Return the [x, y] coordinate for the center point of the cell that contains the specified text.  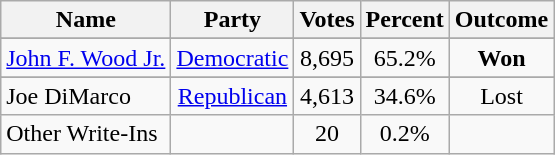
20 [327, 134]
Percent [404, 20]
4,613 [327, 96]
Lost [501, 96]
8,695 [327, 58]
Republican [232, 96]
Democratic [232, 58]
Party [232, 20]
Joe DiMarco [86, 96]
Other Write-Ins [86, 134]
0.2% [404, 134]
Won [501, 58]
Outcome [501, 20]
Name [86, 20]
65.2% [404, 58]
John F. Wood Jr. [86, 58]
Votes [327, 20]
34.6% [404, 96]
